Locate the cell with the specified text and output its (x, y) center coordinate. 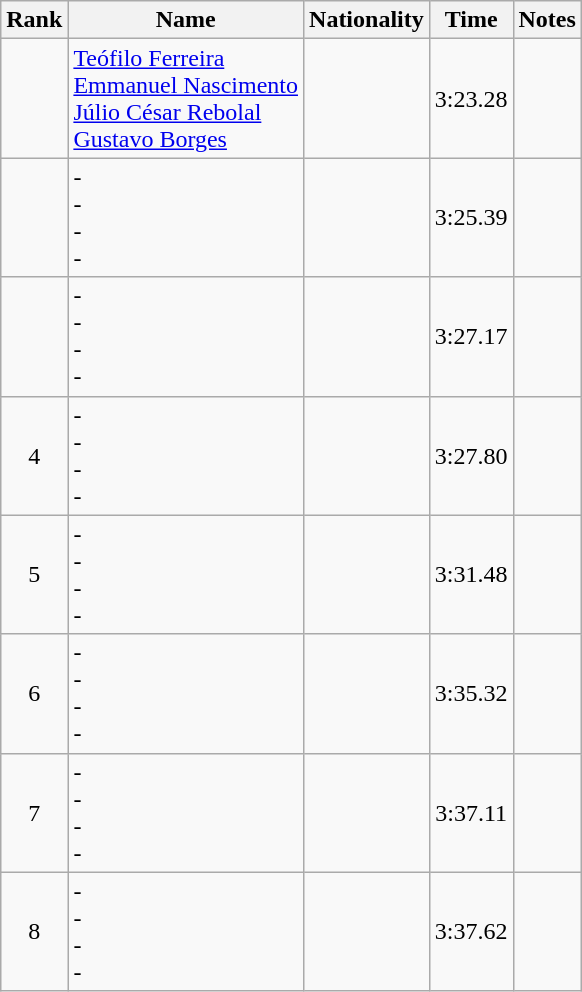
Notes (547, 20)
Rank (34, 20)
3:27.17 (471, 336)
3:27.80 (471, 456)
Name (186, 20)
4 (34, 456)
Time (471, 20)
6 (34, 694)
3:31.48 (471, 574)
7 (34, 812)
Nationality (367, 20)
3:25.39 (471, 218)
3:37.62 (471, 932)
5 (34, 574)
8 (34, 932)
3:23.28 (471, 98)
3:35.32 (471, 694)
Teófilo Ferreira Emmanuel Nascimento Júlio César Rebolal Gustavo Borges (186, 98)
3:37.11 (471, 812)
